Pinpoint the cell where the given text exists, returning its [X, Y] midpoint coordinate. 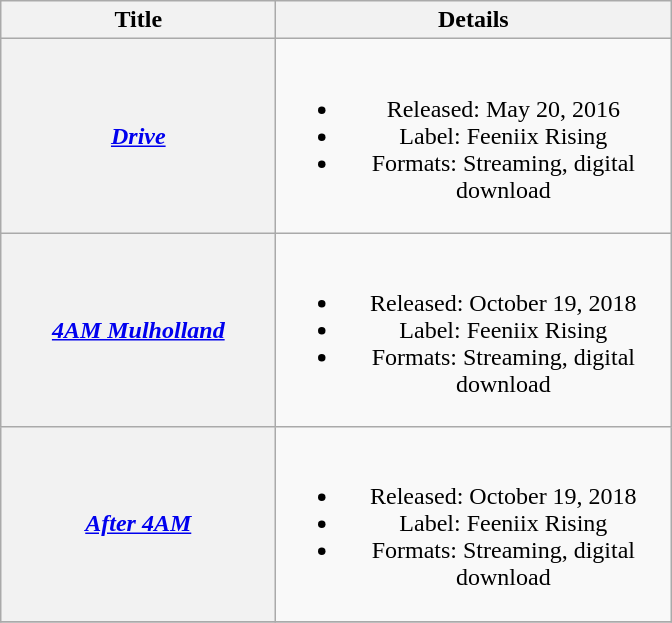
Released: May 20, 2016Label: Feeniix RisingFormats: Streaming, digital download [474, 136]
Title [138, 20]
Drive [138, 136]
4AM Mulholland [138, 330]
After 4AM [138, 524]
Details [474, 20]
